Determine the [x, y] coordinate at the center of the cell enclosing the given text.  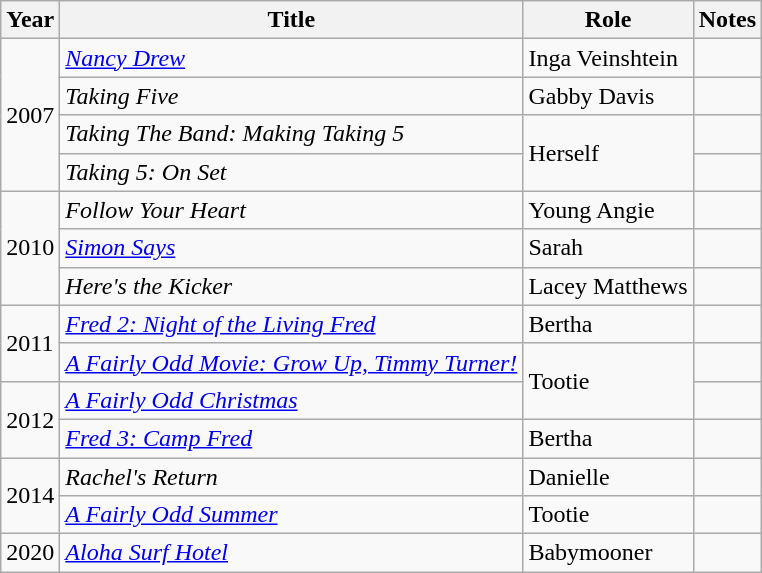
2020 [30, 553]
Role [608, 20]
Danielle [608, 477]
A Fairly Odd Summer [292, 515]
Taking 5: On Set [292, 172]
Simon Says [292, 248]
2011 [30, 343]
Taking Five [292, 96]
Fred 3: Camp Fred [292, 438]
2014 [30, 496]
Fred 2: Night of the Living Fred [292, 324]
Taking The Band: Making Taking 5 [292, 134]
A Fairly Odd Christmas [292, 400]
Here's the Kicker [292, 286]
Lacey Matthews [608, 286]
Gabby Davis [608, 96]
Notes [727, 20]
A Fairly Odd Movie: Grow Up, Timmy Turner! [292, 362]
Year [30, 20]
Herself [608, 153]
Aloha Surf Hotel [292, 553]
Follow Your Heart [292, 210]
Rachel's Return [292, 477]
2007 [30, 115]
Sarah [608, 248]
Inga Veinshtein [608, 58]
2012 [30, 419]
Title [292, 20]
2010 [30, 248]
Babymooner [608, 553]
Young Angie [608, 210]
Nancy Drew [292, 58]
